Detect which cell encompasses the target text, then output its [x, y] center coordinate. 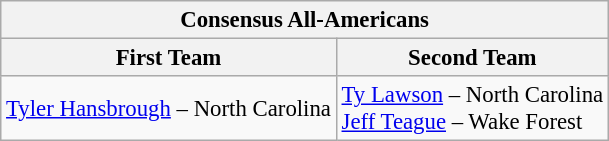
Tyler Hansbrough – North Carolina [168, 108]
Second Team [472, 58]
Ty Lawson – North CarolinaJeff Teague – Wake Forest [472, 108]
Consensus All-Americans [305, 20]
First Team [168, 58]
